For the text-containing cell, return its midpoint in [X, Y] coordinate format. 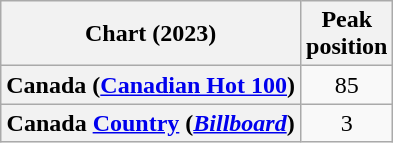
Peakposition [347, 34]
Chart (2023) [151, 34]
Canada (Canadian Hot 100) [151, 85]
85 [347, 85]
3 [347, 123]
Canada Country (Billboard) [151, 123]
